Locate the cell with the specified text and output its [X, Y] center coordinate. 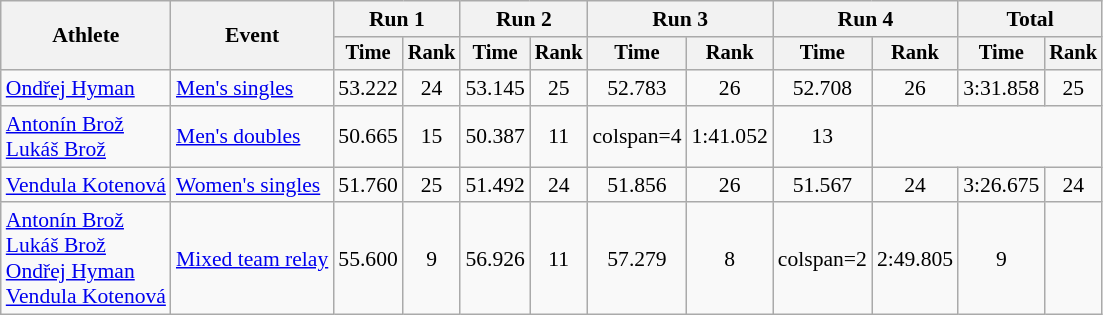
51.492 [494, 185]
Ondřej Hyman [86, 88]
57.279 [636, 259]
Women's singles [252, 185]
Athlete [86, 36]
Run 2 [524, 19]
55.600 [368, 259]
51.567 [822, 185]
8 [730, 259]
colspan=2 [822, 259]
Run 1 [396, 19]
13 [822, 136]
50.387 [494, 136]
2:49.805 [915, 259]
56.926 [494, 259]
Antonín BrožLukáš BrožOndřej HymanVendula Kotenová [86, 259]
Run 3 [680, 19]
Total [1030, 19]
15 [432, 136]
Vendula Kotenová [86, 185]
3:31.858 [1001, 88]
53.145 [494, 88]
Mixed team relay [252, 259]
Men's singles [252, 88]
52.783 [636, 88]
Event [252, 36]
Antonín BrožLukáš Brož [86, 136]
53.222 [368, 88]
colspan=4 [636, 136]
52.708 [822, 88]
50.665 [368, 136]
3:26.675 [1001, 185]
51.856 [636, 185]
51.760 [368, 185]
Run 4 [866, 19]
Men's doubles [252, 136]
1:41.052 [730, 136]
